Pinpoint the cell where the given text exists, returning its [x, y] midpoint coordinate. 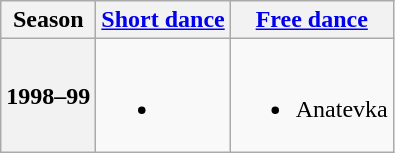
Free dance [312, 20]
Short dance [163, 20]
Season [48, 20]
Anatevka [312, 96]
1998–99 [48, 96]
